Pinpoint the cell where the given text exists, returning its [x, y] midpoint coordinate. 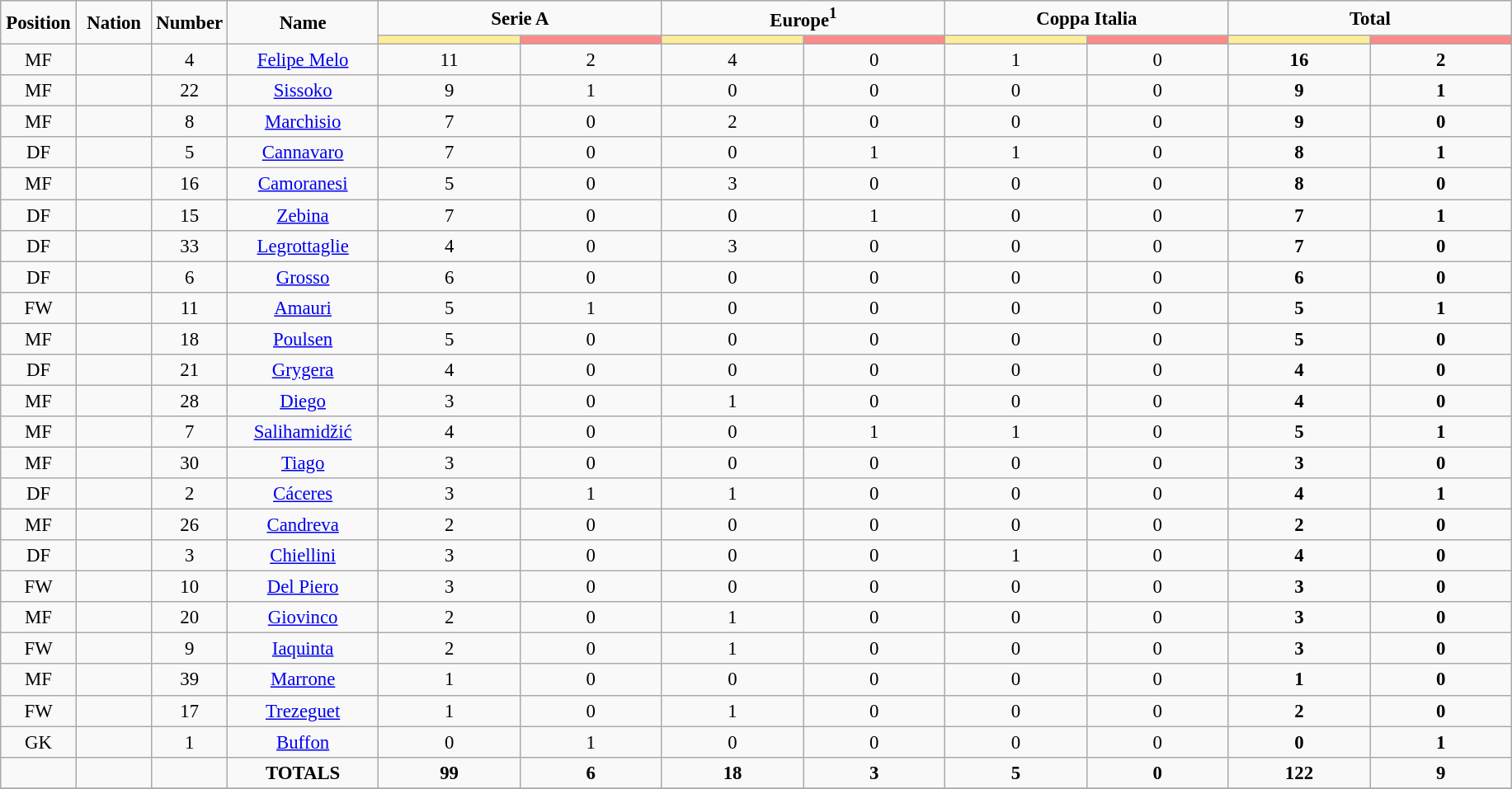
122 [1299, 773]
Legrottaglie [304, 246]
22 [190, 91]
Salihamidžić [304, 432]
GK [39, 742]
Name [304, 23]
Felipe Melo [304, 60]
10 [190, 587]
Total [1370, 18]
15 [190, 215]
TOTALS [304, 773]
Cannavaro [304, 153]
26 [190, 525]
33 [190, 246]
Europe1 [803, 18]
39 [190, 680]
Sissoko [304, 91]
Marrone [304, 680]
28 [190, 401]
Nation [114, 23]
Grosso [304, 277]
30 [190, 463]
Del Piero [304, 587]
Tiago [304, 463]
Cáceres [304, 494]
Amauri [304, 308]
Number [190, 23]
Zebina [304, 215]
Trezeguet [304, 711]
Grygera [304, 370]
Poulsen [304, 339]
Camoranesi [304, 184]
20 [190, 618]
Chiellini [304, 556]
17 [190, 711]
Giovinco [304, 618]
Marchisio [304, 122]
Iaquinta [304, 649]
Candreva [304, 525]
99 [450, 773]
Position [39, 23]
21 [190, 370]
Buffon [304, 742]
Coppa Italia [1087, 18]
Diego [304, 401]
Serie A [520, 18]
